Pinpoint the cell where the given text exists, returning its [x, y] midpoint coordinate. 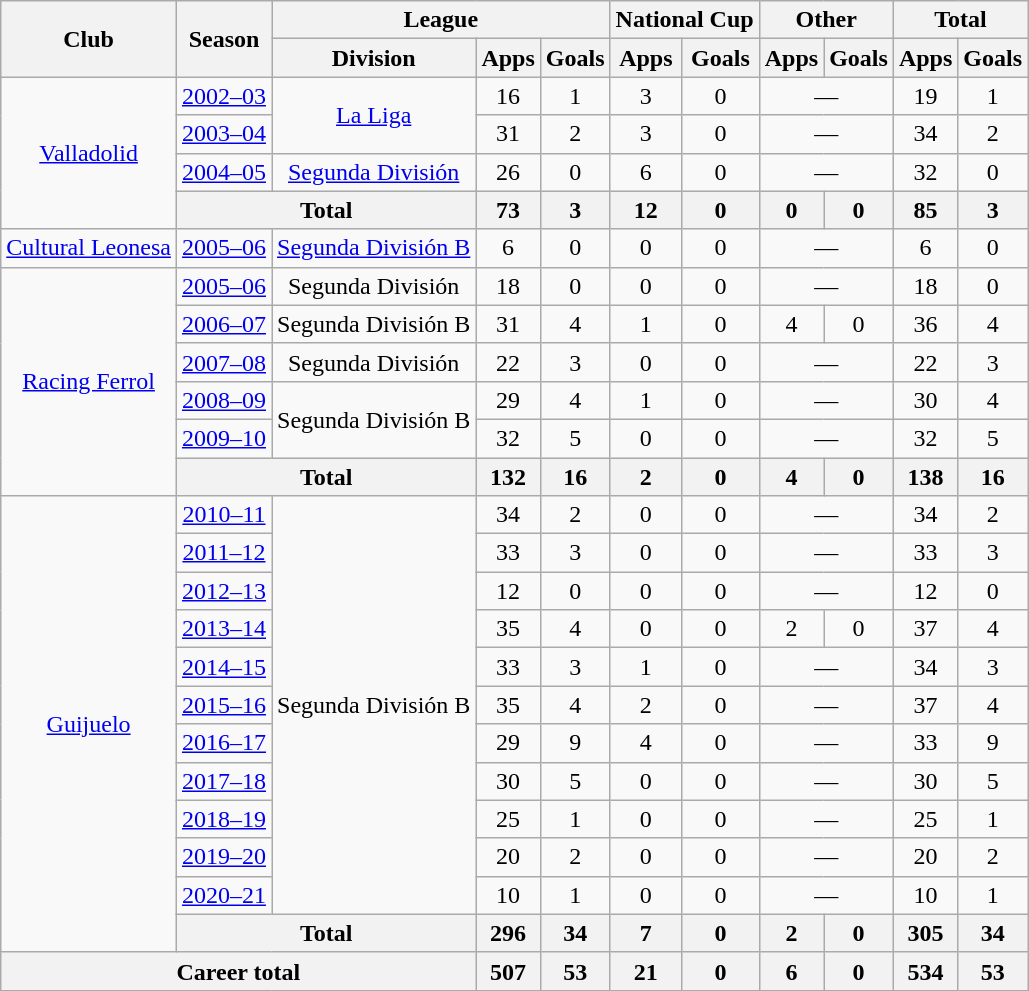
2012–13 [224, 591]
296 [508, 933]
2020–21 [224, 895]
2006–07 [224, 324]
2002–03 [224, 96]
73 [508, 210]
Valladolid [89, 153]
Guijuelo [89, 724]
2013–14 [224, 629]
National Cup [684, 20]
2017–18 [224, 781]
2004–05 [224, 172]
2009–10 [224, 438]
Racing Ferrol [89, 381]
132 [508, 477]
2019–20 [224, 857]
Cultural Leonesa [89, 248]
Other [826, 20]
305 [925, 933]
138 [925, 477]
2008–09 [224, 400]
Club [89, 39]
2003–04 [224, 134]
26 [508, 172]
2015–16 [224, 705]
21 [646, 971]
534 [925, 971]
19 [925, 96]
2010–11 [224, 515]
2007–08 [224, 362]
2016–17 [224, 743]
2018–19 [224, 819]
507 [508, 971]
Career total [238, 971]
7 [646, 933]
Season [224, 39]
2011–12 [224, 553]
85 [925, 210]
Division [374, 58]
36 [925, 324]
2014–15 [224, 667]
La Liga [374, 115]
League [442, 20]
